Locate the cell with the specified text and output its (x, y) center coordinate. 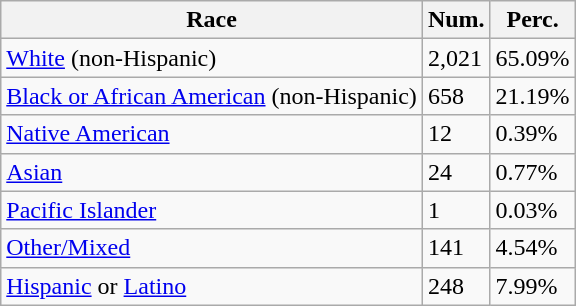
1 (456, 210)
0.39% (532, 134)
Black or African American (non-Hispanic) (212, 96)
7.99% (532, 286)
Native American (212, 134)
Asian (212, 172)
2,021 (456, 58)
4.54% (532, 248)
24 (456, 172)
248 (456, 286)
141 (456, 248)
65.09% (532, 58)
21.19% (532, 96)
0.77% (532, 172)
Other/Mixed (212, 248)
White (non-Hispanic) (212, 58)
Race (212, 20)
Num. (456, 20)
658 (456, 96)
12 (456, 134)
Hispanic or Latino (212, 286)
Pacific Islander (212, 210)
0.03% (532, 210)
Perc. (532, 20)
